Scan for the cell matching the given text and deliver its (X, Y) coordinate at center. 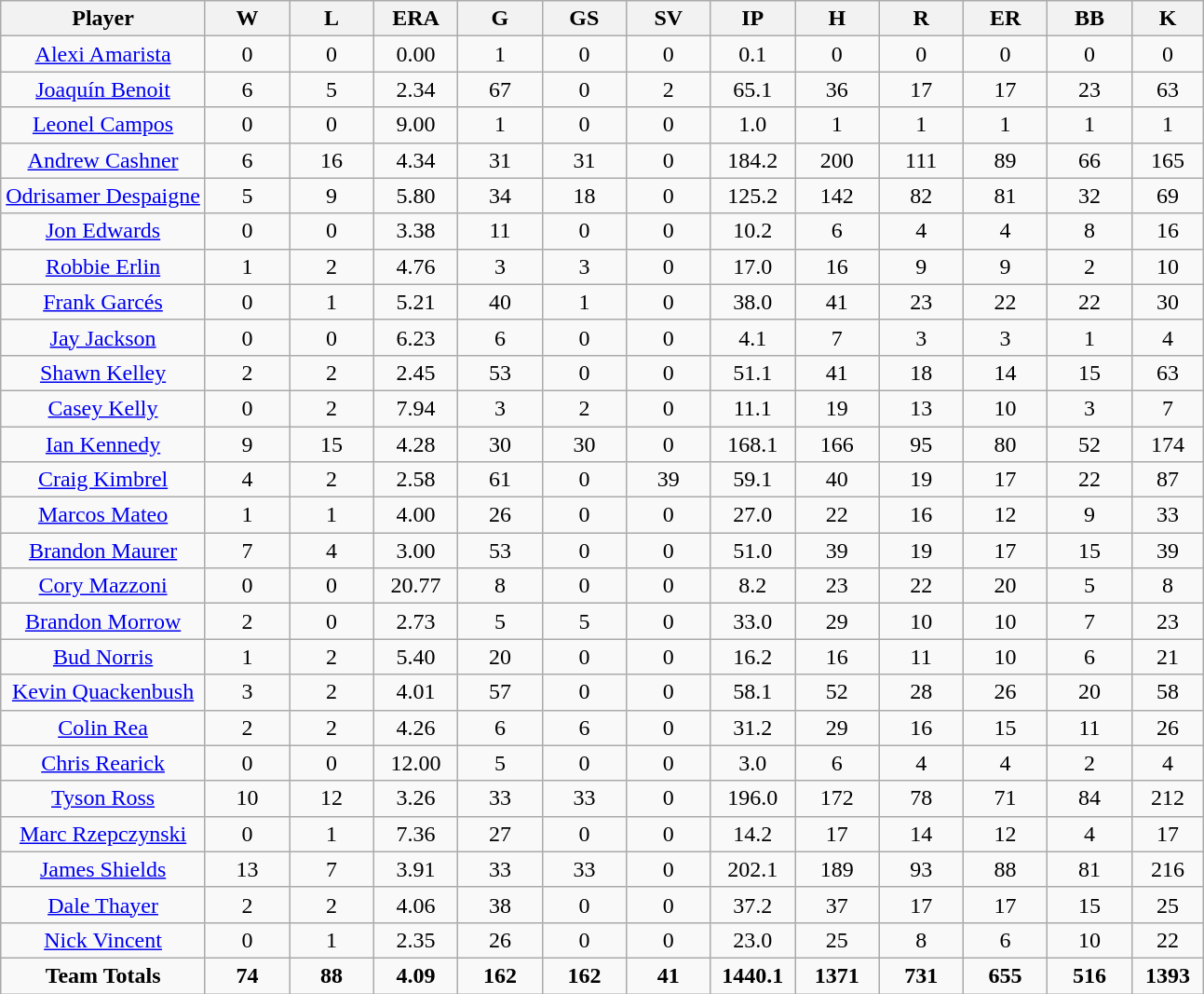
0.00 (415, 54)
61 (500, 480)
189 (837, 869)
23.0 (752, 940)
Jon Edwards (103, 231)
168.1 (752, 444)
Shawn Kelley (103, 373)
R (921, 19)
Brandon Morrow (103, 621)
196.0 (752, 798)
2.45 (415, 373)
87 (1168, 480)
5.21 (415, 302)
20.77 (415, 586)
Brandon Maurer (103, 551)
GS (584, 19)
200 (837, 160)
125.2 (752, 196)
172 (837, 798)
Joaquín Benoit (103, 89)
37.2 (752, 905)
Casey Kelly (103, 408)
58 (1168, 692)
Colin Rea (103, 728)
Andrew Cashner (103, 160)
95 (921, 444)
4.1 (752, 337)
K (1168, 19)
L (331, 19)
4.28 (415, 444)
W (247, 19)
ERA (415, 19)
8.2 (752, 586)
3.91 (415, 869)
ER (1005, 19)
James Shields (103, 869)
165 (1168, 160)
4.06 (415, 905)
1393 (1168, 975)
H (837, 19)
Craig Kimbrel (103, 480)
5.40 (415, 657)
36 (837, 89)
142 (837, 196)
655 (1005, 975)
34 (500, 196)
Ian Kennedy (103, 444)
4.01 (415, 692)
Chris Rearick (103, 763)
212 (1168, 798)
33.0 (752, 621)
21 (1168, 657)
17.0 (752, 266)
2.35 (415, 940)
4.09 (415, 975)
Leonel Campos (103, 125)
9.00 (415, 125)
202.1 (752, 869)
1371 (837, 975)
166 (837, 444)
7.94 (415, 408)
G (500, 19)
69 (1168, 196)
78 (921, 798)
27 (500, 834)
12.00 (415, 763)
31.2 (752, 728)
2.34 (415, 89)
58.1 (752, 692)
174 (1168, 444)
Frank Garcés (103, 302)
82 (921, 196)
71 (1005, 798)
11.1 (752, 408)
3.26 (415, 798)
66 (1089, 160)
32 (1089, 196)
Jay Jackson (103, 337)
37 (837, 905)
216 (1168, 869)
67 (500, 89)
10.2 (752, 231)
4.34 (415, 160)
Team Totals (103, 975)
38 (500, 905)
Alexi Amarista (103, 54)
Player (103, 19)
Nick Vincent (103, 940)
3.38 (415, 231)
51.1 (752, 373)
4.26 (415, 728)
4.76 (415, 266)
SV (669, 19)
IP (752, 19)
0.1 (752, 54)
7.36 (415, 834)
BB (1089, 19)
Tyson Ross (103, 798)
14.2 (752, 834)
Cory Mazzoni (103, 586)
65.1 (752, 89)
184.2 (752, 160)
80 (1005, 444)
38.0 (752, 302)
51.0 (752, 551)
2.58 (415, 480)
57 (500, 692)
Odrisamer Despaigne (103, 196)
1.0 (752, 125)
Bud Norris (103, 657)
16.2 (752, 657)
6.23 (415, 337)
2.73 (415, 621)
89 (1005, 160)
Robbie Erlin (103, 266)
111 (921, 160)
Marcos Mateo (103, 515)
3.0 (752, 763)
84 (1089, 798)
3.00 (415, 551)
Dale Thayer (103, 905)
5.80 (415, 196)
74 (247, 975)
93 (921, 869)
Kevin Quackenbush (103, 692)
4.00 (415, 515)
731 (921, 975)
516 (1089, 975)
59.1 (752, 480)
27.0 (752, 515)
Marc Rzepczynski (103, 834)
28 (921, 692)
1440.1 (752, 975)
